Search for the cell housing the specified text and yield its (x, y) center coordinate. 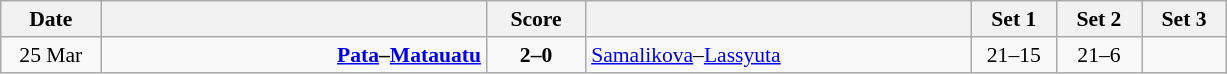
21–6 (1098, 55)
Set 2 (1098, 19)
Score (536, 19)
Pata–Matauatu (294, 55)
25 Mar (51, 55)
Samalikova–Lassyuta (778, 55)
Set 1 (1014, 19)
21–15 (1014, 55)
2–0 (536, 55)
Set 3 (1184, 19)
Date (51, 19)
